Detect which cell encompasses the target text, then output its [x, y] center coordinate. 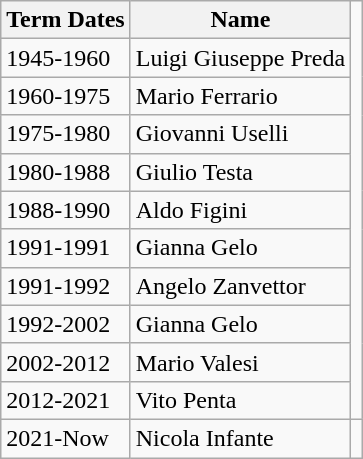
2012-2021 [66, 400]
1945-1960 [66, 58]
1960-1975 [66, 96]
1988-1990 [66, 210]
Mario Valesi [240, 362]
Mario Ferrario [240, 96]
Nicola Infante [240, 438]
Name [240, 20]
Aldo Figini [240, 210]
2021-Now [66, 438]
1992-2002 [66, 324]
Vito Penta [240, 400]
1980-1988 [66, 172]
Luigi Giuseppe Preda [240, 58]
2002-2012 [66, 362]
1975-1980 [66, 134]
Term Dates [66, 20]
1991-1992 [66, 286]
1991-1991 [66, 248]
Angelo Zanvettor [240, 286]
Giovanni Uselli [240, 134]
Giulio Testa [240, 172]
